Capture the cell that displays the provided text and extract its [x, y] central coordinate. 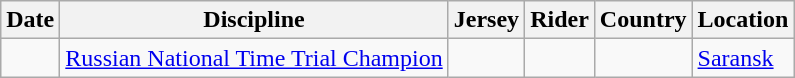
Saransk [743, 58]
Location [743, 20]
Discipline [254, 20]
Country [643, 20]
Jersey [486, 20]
Rider [560, 20]
Date [30, 20]
Russian National Time Trial Champion [254, 58]
